Extract the [x, y] coordinate from the center of the cell holding the provided text.  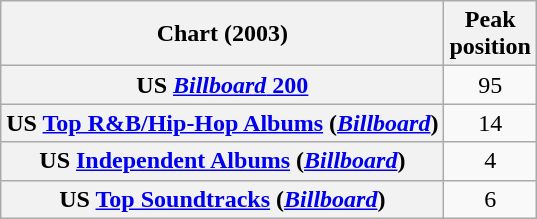
Chart (2003) [222, 34]
US Independent Albums (Billboard) [222, 161]
6 [490, 199]
US Top R&B/Hip-Hop Albums (Billboard) [222, 123]
US Top Soundtracks (Billboard) [222, 199]
4 [490, 161]
95 [490, 85]
Peak position [490, 34]
US Billboard 200 [222, 85]
14 [490, 123]
